Search for the cell housing the specified text and yield its (x, y) center coordinate. 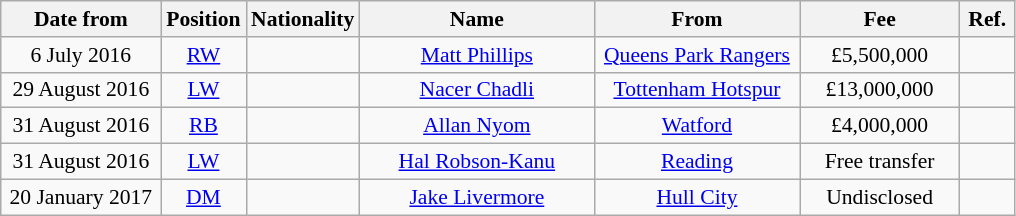
Hal Robson-Kanu (476, 162)
Nacer Chadli (476, 90)
Fee (880, 19)
From (696, 19)
£5,500,000 (880, 55)
Free transfer (880, 162)
Ref. (988, 19)
Jake Livermore (476, 197)
RW (204, 55)
Allan Nyom (476, 126)
20 January 2017 (81, 197)
Hull City (696, 197)
£4,000,000 (880, 126)
29 August 2016 (81, 90)
Reading (696, 162)
DM (204, 197)
Tottenham Hotspur (696, 90)
Position (204, 19)
6 July 2016 (81, 55)
RB (204, 126)
Date from (81, 19)
Name (476, 19)
Matt Phillips (476, 55)
Undisclosed (880, 197)
Watford (696, 126)
Queens Park Rangers (696, 55)
£13,000,000 (880, 90)
Nationality (302, 19)
